Return the [X, Y] coordinate for the center point of the cell that contains the specified text.  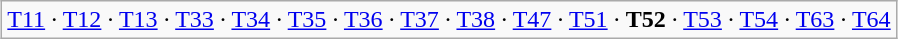
T11 · T12 · T13 · T33 · T34 · T35 · T36 · T37 · T38 · T47 · T51 · T52 · T53 · T54 · T63 · T64 [449, 20]
